Find where the given text appears and provide that cell's center as (x, y) coordinate. 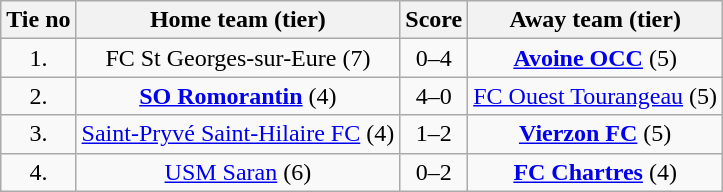
Saint-Pryvé Saint-Hilaire FC (4) (238, 134)
USM Saran (6) (238, 172)
0–4 (434, 58)
2. (38, 96)
Tie no (38, 20)
1–2 (434, 134)
FC Ouest Tourangeau (5) (596, 96)
4. (38, 172)
1. (38, 58)
Home team (tier) (238, 20)
0–2 (434, 172)
Away team (tier) (596, 20)
FC St Georges-sur-Eure (7) (238, 58)
SO Romorantin (4) (238, 96)
Vierzon FC (5) (596, 134)
3. (38, 134)
4–0 (434, 96)
FC Chartres (4) (596, 172)
Score (434, 20)
Avoine OCC (5) (596, 58)
